From the cell containing the given text, extract its center point as (x, y) coordinate. 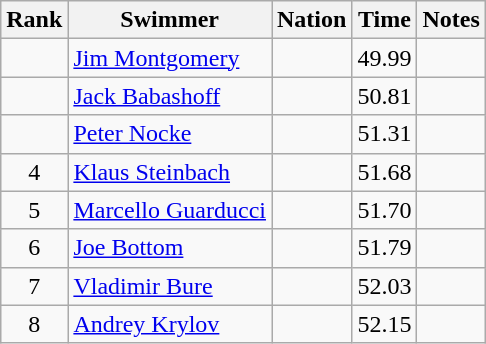
51.31 (384, 134)
Time (384, 20)
Rank (34, 20)
Joe Bottom (170, 248)
Jack Babashoff (170, 96)
6 (34, 248)
Jim Montgomery (170, 58)
Peter Nocke (170, 134)
Nation (312, 20)
4 (34, 172)
52.15 (384, 324)
Vladimir Bure (170, 286)
49.99 (384, 58)
52.03 (384, 286)
7 (34, 286)
Swimmer (170, 20)
Marcello Guarducci (170, 210)
51.70 (384, 210)
5 (34, 210)
Andrey Krylov (170, 324)
Klaus Steinbach (170, 172)
8 (34, 324)
51.79 (384, 248)
50.81 (384, 96)
51.68 (384, 172)
Notes (451, 20)
